Return the [x, y] coordinate for the center point of the cell that contains the specified text.  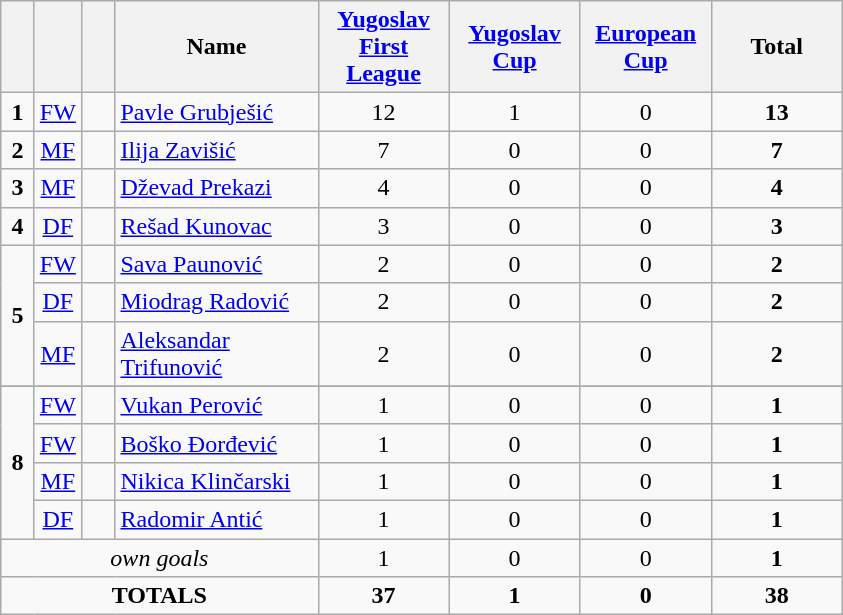
Rešad Kunovac [216, 226]
13 [776, 112]
Total [776, 47]
Aleksandar Trifunović [216, 354]
Boško Đorđević [216, 443]
Miodrag Radović [216, 302]
Vukan Perović [216, 405]
Ilija Zavišić [216, 150]
own goals [160, 557]
37 [384, 596]
Pavle Grubješić [216, 112]
Dževad Prekazi [216, 188]
Nikica Klinčarski [216, 481]
Sava Paunović [216, 264]
Radomir Antić [216, 519]
12 [384, 112]
TOTALS [160, 596]
38 [776, 596]
8 [18, 462]
5 [18, 316]
Yugoslav First League [384, 47]
Yugoslav Cup [514, 47]
European Cup [646, 47]
Name [216, 47]
